Return (X, Y) of the center of cell containing provided text 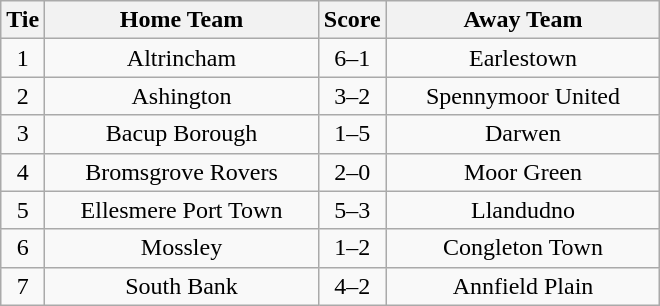
Bromsgrove Rovers (182, 172)
Llandudno (523, 210)
2 (23, 96)
3 (23, 134)
Home Team (182, 20)
Spennymoor United (523, 96)
1 (23, 58)
Annfield Plain (523, 286)
7 (23, 286)
Earlestown (523, 58)
Congleton Town (523, 248)
Ashington (182, 96)
2–0 (352, 172)
4 (23, 172)
Darwen (523, 134)
5 (23, 210)
1–2 (352, 248)
3–2 (352, 96)
5–3 (352, 210)
6–1 (352, 58)
Moor Green (523, 172)
Tie (23, 20)
Ellesmere Port Town (182, 210)
6 (23, 248)
Bacup Borough (182, 134)
Away Team (523, 20)
Score (352, 20)
1–5 (352, 134)
South Bank (182, 286)
Altrincham (182, 58)
4–2 (352, 286)
Mossley (182, 248)
